Provide the [X, Y] coordinate of the cell's center where the given text is located.  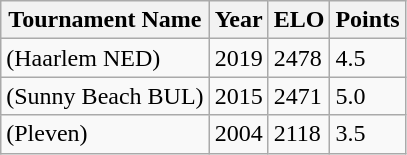
Tournament Name [105, 20]
4.5 [368, 58]
2471 [299, 96]
Points [368, 20]
2015 [238, 96]
2004 [238, 134]
ELO [299, 20]
(Sunny Beach BUL) [105, 96]
(Haarlem NED) [105, 58]
2118 [299, 134]
2478 [299, 58]
5.0 [368, 96]
(Pleven) [105, 134]
Year [238, 20]
3.5 [368, 134]
2019 [238, 58]
